Output the [x, y] coordinate of the center of the cell containing the given text.  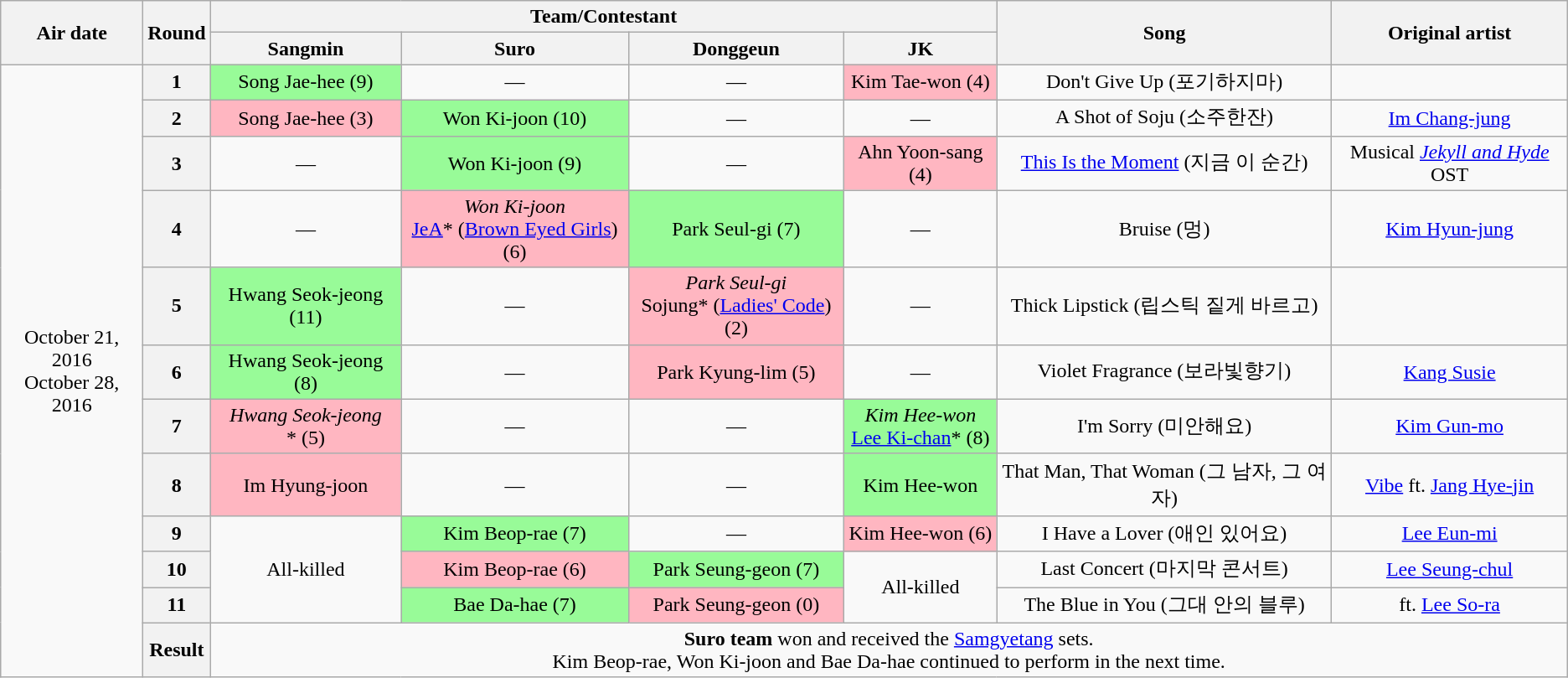
The Blue in You (그대 안의 블루) [1164, 605]
Kim Beop-rae (6) [515, 570]
JK [921, 49]
Kim Hee-won [921, 484]
Park Seul-gi (7) [735, 229]
5 [177, 306]
Kang Susie [1449, 372]
Last Concert (마지막 콘서트) [1164, 570]
Park Kyung-lim (5) [735, 372]
Result [177, 650]
ft. Lee So-ra [1449, 605]
Musical Jekyll and Hyde OST [1449, 163]
4 [177, 229]
Hwang Seok-jeong (11) [306, 306]
Lee Eun-mi [1449, 533]
Song Jae-hee (3) [306, 117]
Won Ki-joon (10) [515, 117]
Won Ki-joon (9) [515, 163]
Kim Hyun-jung [1449, 229]
Original artist [1449, 33]
Sangmin [306, 49]
Thick Lipstick (립스틱 짙게 바르고) [1164, 306]
Air date [72, 33]
That Man, That Woman (그 남자, 그 여자) [1164, 484]
Kim Gun-mo [1449, 426]
Don't Give Up (포기하지마) [1164, 82]
6 [177, 372]
Lee Seung-chul [1449, 570]
Bae Da-hae (7) [515, 605]
10 [177, 570]
Violet Fragrance (보라빛향기) [1164, 372]
Team/Contestant [603, 17]
Suro team won and received the Samgyetang sets.Kim Beop-rae, Won Ki-joon and Bae Da-hae continued to perform in the next time. [889, 650]
Park Seung-geon (7) [735, 570]
Im Hyung-joon [306, 484]
Donggeun [735, 49]
7 [177, 426]
Kim Beop-rae (7) [515, 533]
I Have a Lover (애인 있어요) [1164, 533]
Kim Hee-wonLee Ki-chan* (8) [921, 426]
Won Ki-joonJeA* (Brown Eyed Girls) (6) [515, 229]
A Shot of Soju (소주한잔) [1164, 117]
Round [177, 33]
October 21, 2016October 28, 2016 [72, 370]
Song [1164, 33]
Ahn Yoon-sang (4) [921, 163]
I'm Sorry (미안해요) [1164, 426]
Song Jae-hee (9) [306, 82]
8 [177, 484]
3 [177, 163]
This Is the Moment (지금 이 순간) [1164, 163]
Suro [515, 49]
Hwang Seok-jeong (8) [306, 372]
2 [177, 117]
11 [177, 605]
Vibe ft. Jang Hye-jin [1449, 484]
Im Chang-jung [1449, 117]
Bruise (멍) [1164, 229]
1 [177, 82]
Hwang Seok-jeong* (5) [306, 426]
Kim Hee-won (6) [921, 533]
9 [177, 533]
Kim Tae-won (4) [921, 82]
Park Seung-geon (0) [735, 605]
Park Seul-giSojung* (Ladies' Code) (2) [735, 306]
